Pinpoint the cell where the given text exists, returning its [x, y] midpoint coordinate. 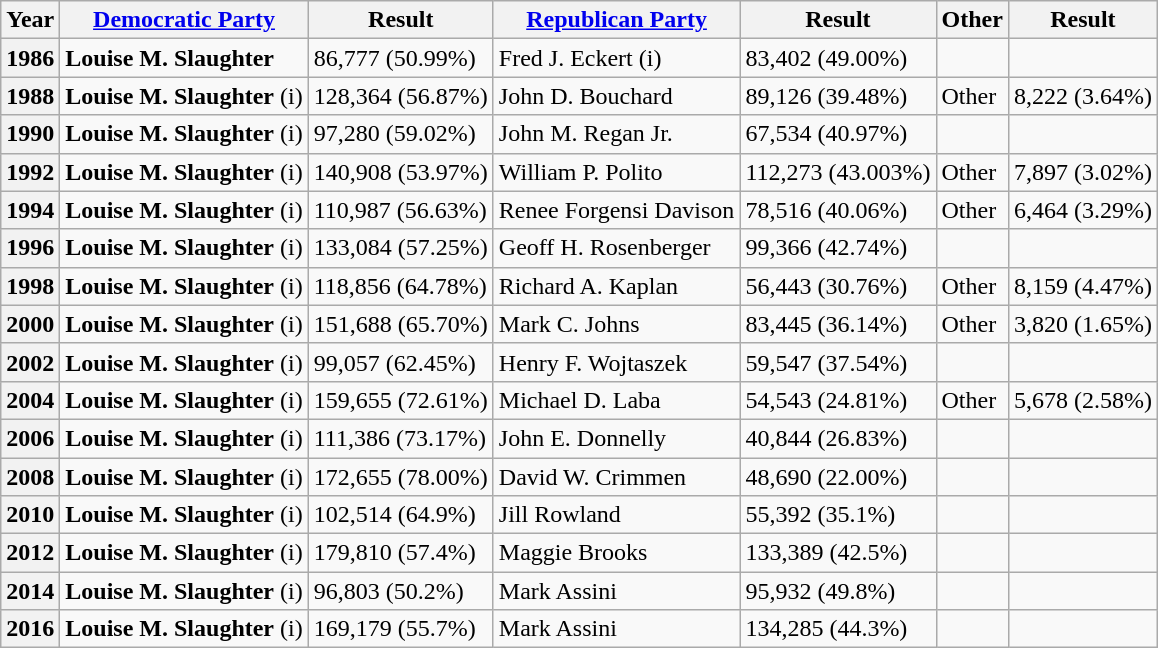
Geoff H. Rosenberger [616, 248]
102,514 (64.9%) [400, 515]
Fred J. Eckert (i) [616, 58]
86,777 (50.99%) [400, 58]
2016 [30, 629]
134,285 (44.3%) [838, 629]
2004 [30, 400]
133,084 (57.25%) [400, 248]
2014 [30, 591]
179,810 (57.4%) [400, 553]
2008 [30, 477]
128,364 (56.87%) [400, 96]
Renee Forgensi Davison [616, 210]
112,273 (43.003%) [838, 172]
2000 [30, 324]
3,820 (1.65%) [1082, 324]
1996 [30, 248]
54,543 (24.81%) [838, 400]
83,445 (36.14%) [838, 324]
2010 [30, 515]
169,179 (55.7%) [400, 629]
1998 [30, 286]
Michael D. Laba [616, 400]
8,159 (4.47%) [1082, 286]
Richard A. Kaplan [616, 286]
1988 [30, 96]
99,366 (42.74%) [838, 248]
96,803 (50.2%) [400, 591]
7,897 (3.02%) [1082, 172]
1990 [30, 134]
1986 [30, 58]
99,057 (62.45%) [400, 362]
97,280 (59.02%) [400, 134]
40,844 (26.83%) [838, 438]
111,386 (73.17%) [400, 438]
172,655 (78.00%) [400, 477]
Maggie Brooks [616, 553]
5,678 (2.58%) [1082, 400]
78,516 (40.06%) [838, 210]
89,126 (39.48%) [838, 96]
140,908 (53.97%) [400, 172]
1994 [30, 210]
Year [30, 20]
118,856 (64.78%) [400, 286]
Republican Party [616, 20]
John E. Donnelly [616, 438]
110,987 (56.63%) [400, 210]
Henry F. Wojtaszek [616, 362]
Mark C. Johns [616, 324]
John M. Regan Jr. [616, 134]
2006 [30, 438]
59,547 (37.54%) [838, 362]
1992 [30, 172]
David W. Crimmen [616, 477]
83,402 (49.00%) [838, 58]
Louise M. Slaughter [184, 58]
67,534 (40.97%) [838, 134]
2002 [30, 362]
Jill Rowland [616, 515]
159,655 (72.61%) [400, 400]
95,932 (49.8%) [838, 591]
133,389 (42.5%) [838, 553]
48,690 (22.00%) [838, 477]
6,464 (3.29%) [1082, 210]
151,688 (65.70%) [400, 324]
2012 [30, 553]
Democratic Party [184, 20]
John D. Bouchard [616, 96]
William P. Polito [616, 172]
56,443 (30.76%) [838, 286]
8,222 (3.64%) [1082, 96]
55,392 (35.1%) [838, 515]
